Detect which cell encompasses the target text, then output its (x, y) center coordinate. 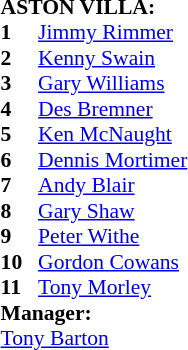
8 (20, 211)
Gordon Cowans (112, 262)
11 (20, 287)
Tony Morley (112, 287)
Jimmy Rimmer (112, 33)
Gary Shaw (112, 211)
9 (20, 237)
Peter Withe (112, 237)
6 (20, 160)
Andy Blair (112, 185)
3 (20, 83)
4 (20, 109)
Gary Williams (112, 83)
1 (20, 33)
2 (20, 58)
Kenny Swain (112, 58)
5 (20, 135)
Des Bremner (112, 109)
Dennis Mortimer (112, 160)
Ken McNaught (112, 135)
10 (20, 262)
Manager: (94, 313)
7 (20, 185)
